Return the [x, y] coordinate for the center point of the cell that contains the specified text.  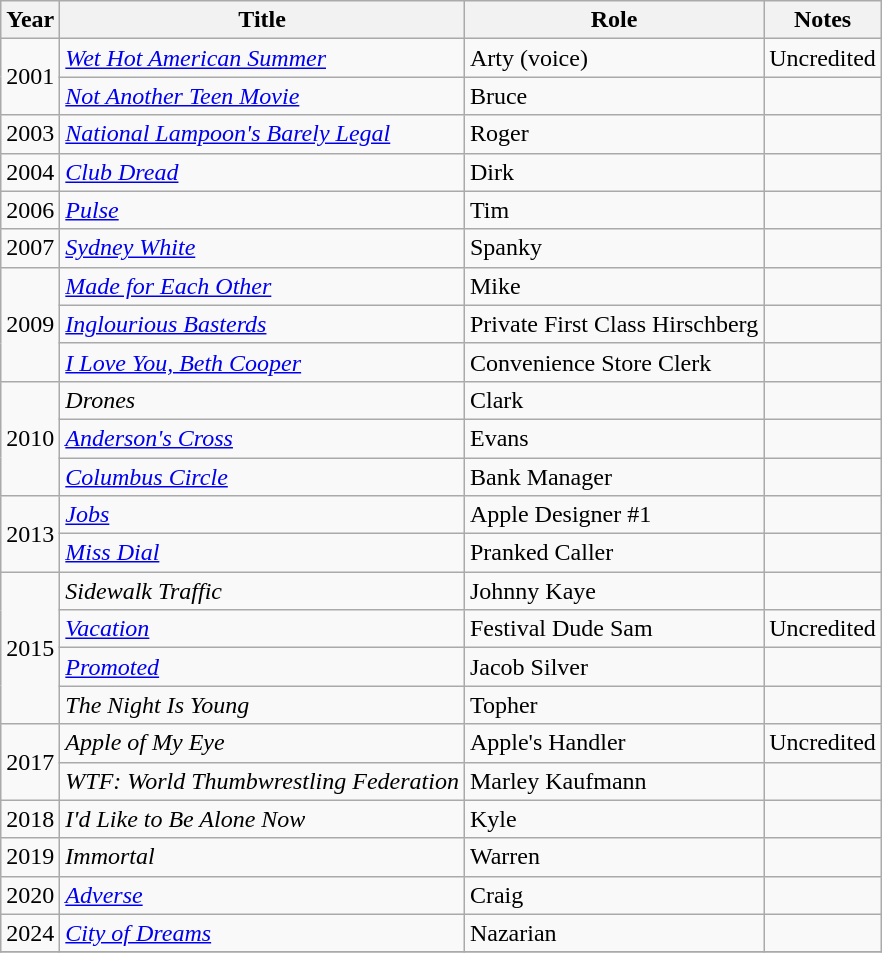
Role [614, 20]
I'd Like to Be Alone Now [262, 819]
Spanky [614, 248]
2009 [30, 324]
2018 [30, 819]
Festival Dude Sam [614, 629]
WTF: World Thumbwrestling Federation [262, 781]
Sidewalk Traffic [262, 591]
Inglourious Basterds [262, 324]
Apple's Handler [614, 743]
2003 [30, 134]
Convenience Store Clerk [614, 362]
Evans [614, 438]
Apple of My Eye [262, 743]
Apple Designer #1 [614, 515]
Not Another Teen Movie [262, 96]
Topher [614, 705]
Roger [614, 134]
2010 [30, 438]
Tim [614, 210]
Warren [614, 857]
2019 [30, 857]
Craig [614, 895]
2013 [30, 534]
2020 [30, 895]
Arty (voice) [614, 58]
Johnny Kaye [614, 591]
2024 [30, 933]
Pulse [262, 210]
2017 [30, 762]
Year [30, 20]
Made for Each Other [262, 286]
Anderson's Cross [262, 438]
Immortal [262, 857]
Mike [614, 286]
2006 [30, 210]
Bruce [614, 96]
Club Dread [262, 172]
Adverse [262, 895]
Nazarian [614, 933]
Dirk [614, 172]
2001 [30, 77]
Wet Hot American Summer [262, 58]
Bank Manager [614, 477]
Drones [262, 400]
Pranked Caller [614, 553]
2015 [30, 648]
Vacation [262, 629]
Marley Kaufmann [614, 781]
City of Dreams [262, 933]
I Love You, Beth Cooper [262, 362]
Sydney White [262, 248]
Clark [614, 400]
Miss Dial [262, 553]
Private First Class Hirschberg [614, 324]
Promoted [262, 667]
Columbus Circle [262, 477]
National Lampoon's Barely Legal [262, 134]
Notes [823, 20]
Kyle [614, 819]
Title [262, 20]
2004 [30, 172]
Jacob Silver [614, 667]
2007 [30, 248]
Jobs [262, 515]
The Night Is Young [262, 705]
